Return (x, y) of the center of cell containing provided text 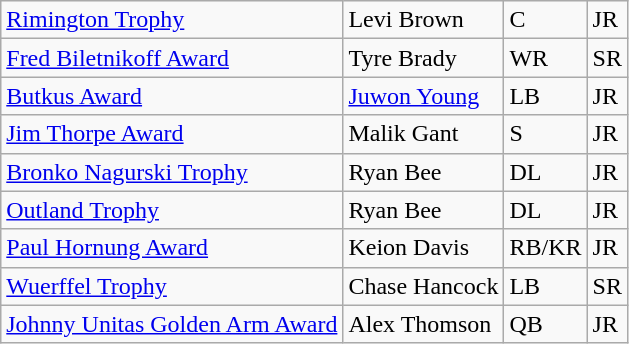
Fred Biletnikoff Award (172, 58)
Butkus Award (172, 96)
Levi Brown (424, 20)
C (546, 20)
QB (546, 324)
Keion Davis (424, 248)
Juwon Young (424, 96)
Alex Thomson (424, 324)
RB/KR (546, 248)
WR (546, 58)
Wuerffel Trophy (172, 286)
S (546, 134)
Jim Thorpe Award (172, 134)
Bronko Nagurski Trophy (172, 172)
Rimington Trophy (172, 20)
Johnny Unitas Golden Arm Award (172, 324)
Tyre Brady (424, 58)
Outland Trophy (172, 210)
Malik Gant (424, 134)
Chase Hancock (424, 286)
Paul Hornung Award (172, 248)
